Detect which cell encompasses the target text, then output its [x, y] center coordinate. 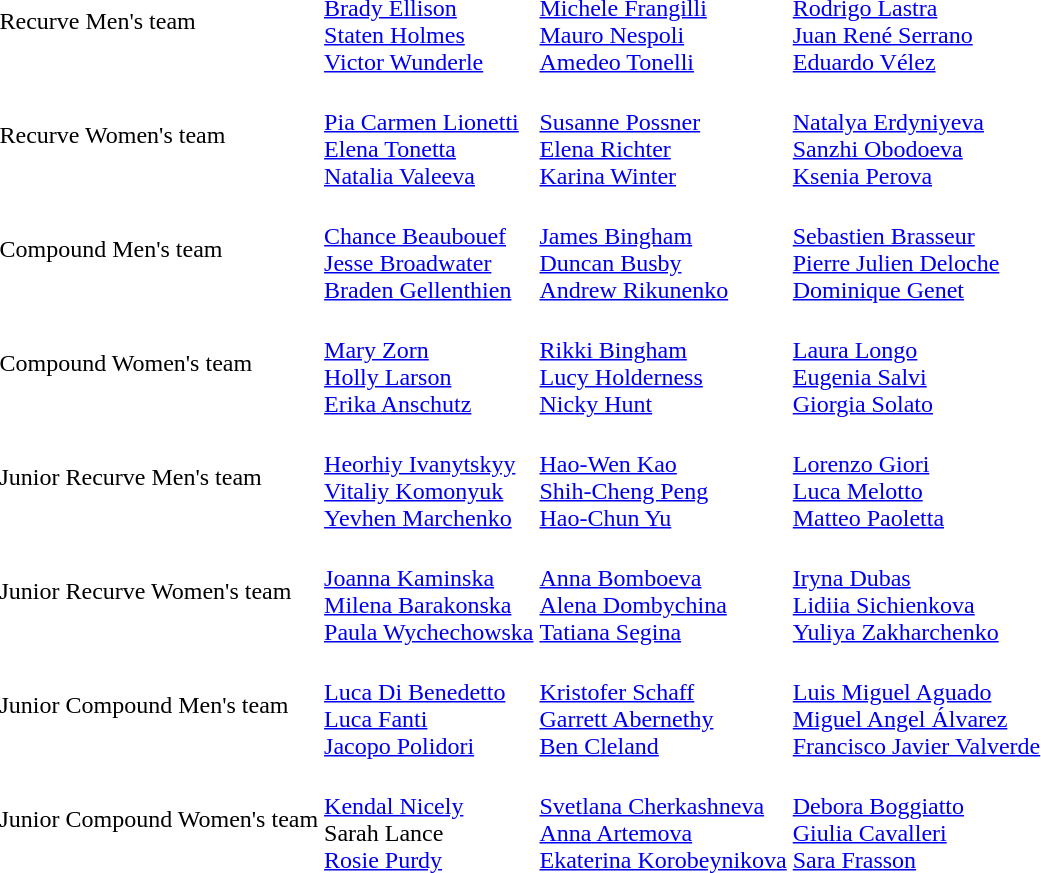
Luis Miguel AguadoMiguel Angel ÁlvarezFrancisco Javier Valverde [916, 706]
Chance BeaubouefJesse BroadwaterBraden Gellenthien [429, 250]
Sebastien BrasseurPierre Julien DelocheDominique Genet [916, 250]
Mary ZornHolly LarsonErika Anschutz [429, 364]
Susanne PossnerElena RichterKarina Winter [663, 136]
Kristofer SchaffGarrett AbernethyBen Cleland [663, 706]
Heorhiy IvanytskyyVitaliy KomonyukYevhen Marchenko [429, 478]
Natalya ErdyniyevaSanzhi ObodoevaKsenia Perova [916, 136]
Hao-Wen KaoShih-Cheng PengHao-Chun Yu [663, 478]
Iryna DubasLidiia SichienkovaYuliya Zakharchenko [916, 592]
Joanna KaminskaMilena BarakonskaPaula Wychechowska [429, 592]
James BinghamDuncan BusbyAndrew Rikunenko [663, 250]
Pia Carmen LionettiElena TonettaNatalia Valeeva [429, 136]
Lorenzo GioriLuca MelottoMatteo Paoletta [916, 478]
Luca Di BenedettoLuca FantiJacopo Polidori [429, 706]
Rikki BinghamLucy HoldernessNicky Hunt [663, 364]
Laura LongoEugenia SalviGiorgia Solato [916, 364]
Anna BomboevaAlena DombychinaTatiana Segina [663, 592]
